Return (X, Y) of the center of cell containing provided text 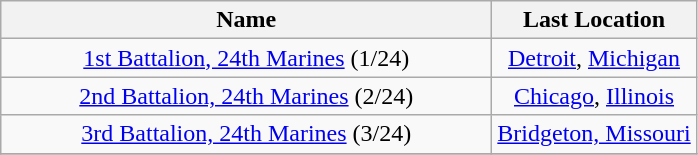
Detroit, Michigan (594, 58)
Name (246, 20)
Last Location (594, 20)
1st Battalion, 24th Marines (1/24) (246, 58)
3rd Battalion, 24th Marines (3/24) (246, 134)
Bridgeton, Missouri (594, 134)
Chicago, Illinois (594, 96)
2nd Battalion, 24th Marines (2/24) (246, 96)
